Provide the [x, y] coordinate of the cell's center where the given text is located.  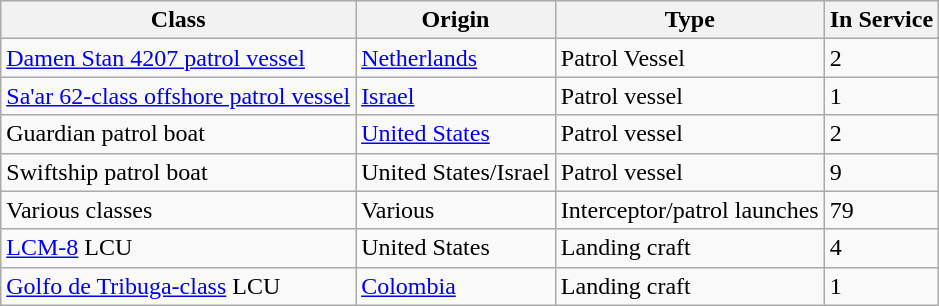
Sa'ar 62-class offshore patrol vessel [178, 96]
Guardian patrol boat [178, 134]
4 [881, 248]
United States/Israel [456, 172]
9 [881, 172]
Colombia [456, 286]
Various [456, 210]
Interceptor/patrol launches [690, 210]
Damen Stan 4207 patrol vessel [178, 58]
Class [178, 20]
Golfo de Tribuga-class LCU [178, 286]
Origin [456, 20]
Netherlands [456, 58]
79 [881, 210]
Swiftship patrol boat [178, 172]
In Service [881, 20]
Patrol Vessel [690, 58]
Type [690, 20]
LCM-8 LCU [178, 248]
Israel [456, 96]
Various classes [178, 210]
